From the cell containing the given text, extract its center point as (X, Y) coordinate. 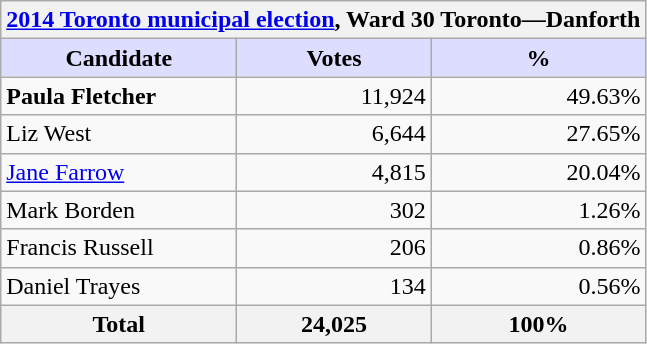
6,644 (334, 134)
Total (119, 324)
11,924 (334, 96)
Votes (334, 58)
Liz West (119, 134)
Paula Fletcher (119, 96)
20.04% (538, 172)
Francis Russell (119, 248)
2014 Toronto municipal election, Ward 30 Toronto—Danforth (324, 20)
4,815 (334, 172)
134 (334, 286)
24,025 (334, 324)
0.86% (538, 248)
27.65% (538, 134)
49.63% (538, 96)
Jane Farrow (119, 172)
Candidate (119, 58)
Daniel Trayes (119, 286)
206 (334, 248)
302 (334, 210)
0.56% (538, 286)
Mark Borden (119, 210)
100% (538, 324)
% (538, 58)
1.26% (538, 210)
